Provide the [x, y] coordinate of the cell's center where the given text is located.  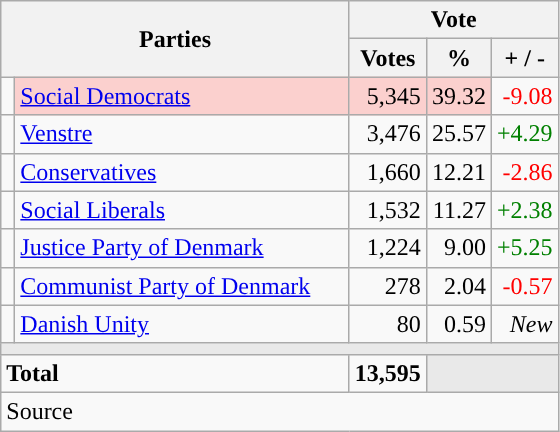
39.32 [458, 96]
Social Liberals [182, 210]
2.04 [458, 286]
New [524, 324]
-2.86 [524, 172]
3,476 [388, 134]
Conservatives [182, 172]
Danish Unity [182, 324]
1,660 [388, 172]
-0.57 [524, 286]
Total [176, 373]
278 [388, 286]
+4.29 [524, 134]
% [458, 58]
+ / - [524, 58]
+5.25 [524, 248]
13,595 [388, 373]
Vote [454, 20]
+2.38 [524, 210]
5,345 [388, 96]
0.59 [458, 324]
11.27 [458, 210]
1,532 [388, 210]
Venstre [182, 134]
-9.08 [524, 96]
Votes [388, 58]
Source [280, 411]
Justice Party of Denmark [182, 248]
9.00 [458, 248]
80 [388, 324]
12.21 [458, 172]
Communist Party of Denmark [182, 286]
Social Democrats [182, 96]
1,224 [388, 248]
Parties [176, 39]
25.57 [458, 134]
